Return [X, Y] of the center of cell containing provided text 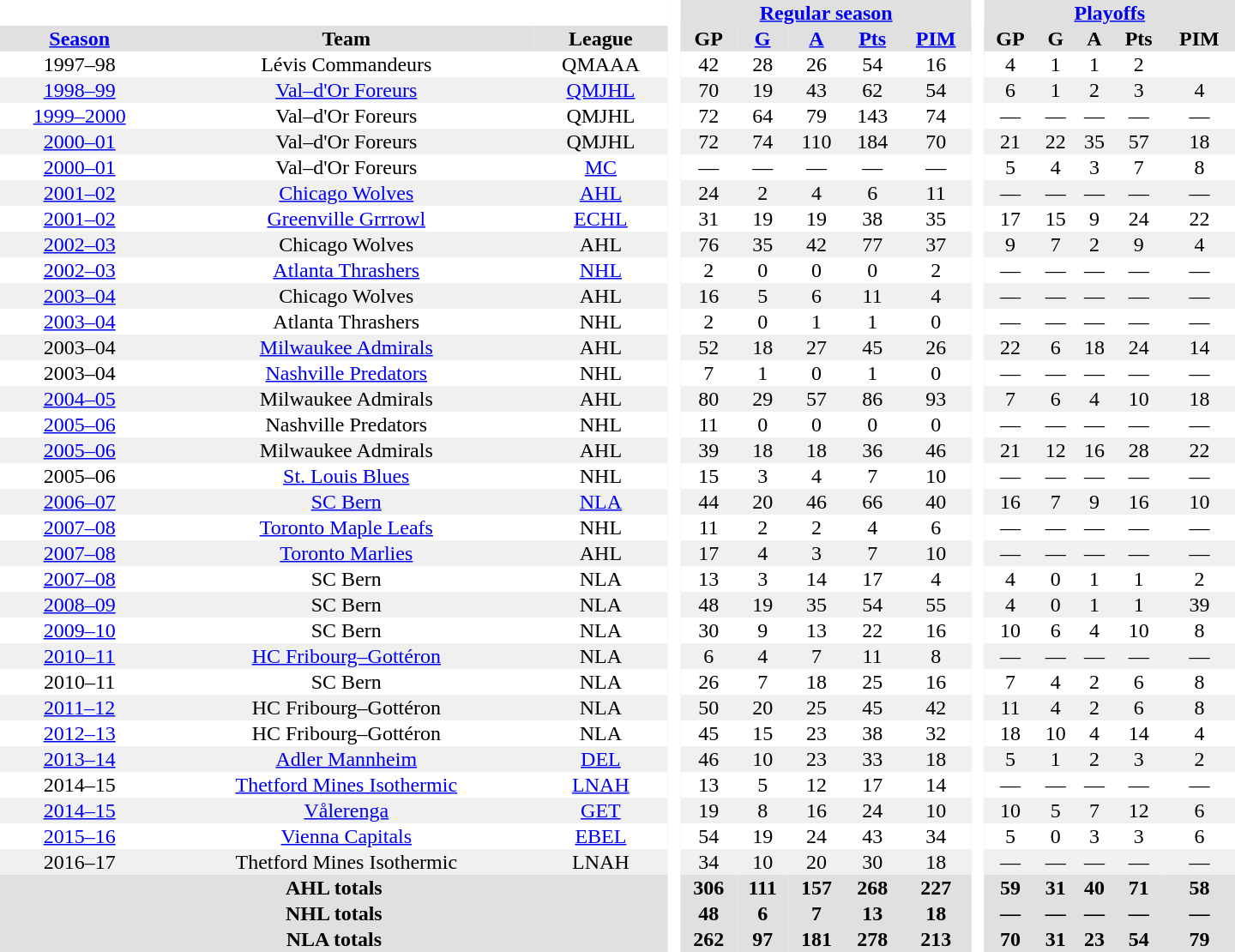
2004–05 [79, 399]
Team [346, 39]
227 [937, 888]
64 [763, 116]
278 [873, 939]
GET [600, 810]
184 [873, 142]
MC [600, 167]
Toronto Marlies [346, 553]
37 [937, 244]
1999–2000 [79, 116]
71 [1138, 888]
36 [873, 450]
32 [937, 733]
93 [937, 399]
268 [873, 888]
181 [816, 939]
111 [763, 888]
2013–14 [79, 759]
AHL totals [334, 888]
97 [763, 939]
Lévis Commandeurs [346, 64]
262 [708, 939]
33 [873, 759]
55 [937, 605]
NLA totals [334, 939]
29 [763, 399]
Adler Mannheim [346, 759]
EBEL [600, 836]
143 [873, 116]
2008–09 [79, 605]
76 [708, 244]
44 [708, 502]
Season [79, 39]
66 [873, 502]
Greenville Grrrowl [346, 219]
86 [873, 399]
213 [937, 939]
58 [1199, 888]
1998–99 [79, 90]
2016–17 [79, 862]
80 [708, 399]
110 [816, 142]
DEL [600, 759]
62 [873, 90]
Vienna Capitals [346, 836]
St. Louis Blues [346, 476]
ECHL [600, 219]
Playoffs [1110, 13]
Vålerenga [346, 810]
59 [1010, 888]
50 [708, 708]
Regular season [827, 13]
2015–16 [79, 836]
2012–13 [79, 733]
2011–12 [79, 708]
Toronto Maple Leafs [346, 527]
306 [708, 888]
NHL totals [334, 913]
157 [816, 888]
1997–98 [79, 64]
27 [816, 347]
2009–10 [79, 630]
QMAAA [600, 64]
52 [708, 347]
League [600, 39]
2006–07 [79, 502]
77 [873, 244]
